Output the [X, Y] coordinate of the center of the cell containing the given text.  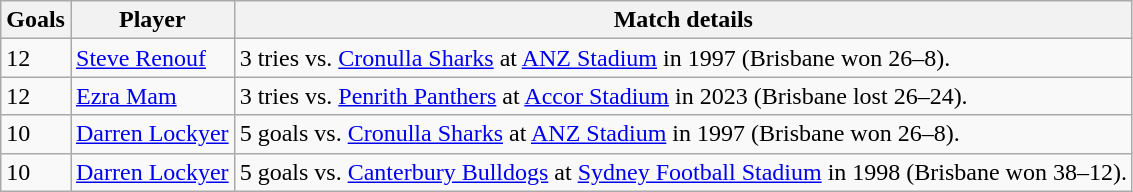
Player [152, 20]
Goals [36, 20]
5 goals vs. Canterbury Bulldogs at Sydney Football Stadium in 1998 (Brisbane won 38–12). [683, 172]
Match details [683, 20]
5 goals vs. Cronulla Sharks at ANZ Stadium in 1997 (Brisbane won 26–8). [683, 134]
3 tries vs. Penrith Panthers at Accor Stadium in 2023 (Brisbane lost 26–24). [683, 96]
Ezra Mam [152, 96]
Steve Renouf [152, 58]
3 tries vs. Cronulla Sharks at ANZ Stadium in 1997 (Brisbane won 26–8). [683, 58]
